Scan for the cell matching the given text and deliver its (x, y) coordinate at center. 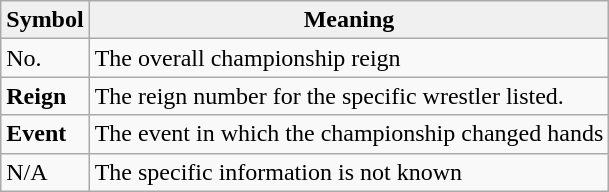
The specific information is not known (349, 172)
The overall championship reign (349, 58)
The event in which the championship changed hands (349, 134)
N/A (45, 172)
No. (45, 58)
Symbol (45, 20)
The reign number for the specific wrestler listed. (349, 96)
Reign (45, 96)
Meaning (349, 20)
Event (45, 134)
